For the text-containing cell, return its midpoint in (X, Y) coordinate format. 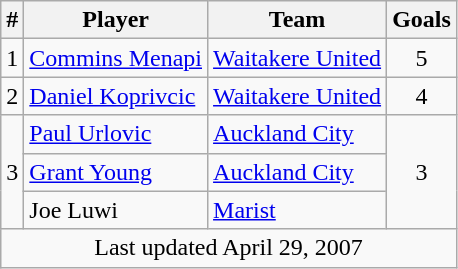
Player (116, 20)
Marist (298, 210)
# (12, 20)
Daniel Koprivcic (116, 96)
Goals (422, 20)
5 (422, 58)
Team (298, 20)
1 (12, 58)
Paul Urlovic (116, 134)
2 (12, 96)
4 (422, 96)
Last updated April 29, 2007 (229, 248)
Joe Luwi (116, 210)
Grant Young (116, 172)
Commins Menapi (116, 58)
